Output the (X, Y) coordinate of the center of the cell containing the given text.  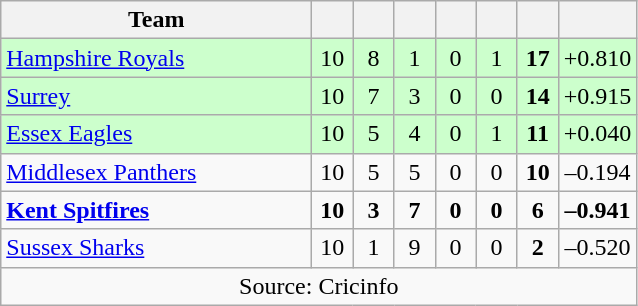
–0.941 (598, 210)
Team (156, 20)
2 (538, 248)
17 (538, 58)
+0.040 (598, 134)
+0.915 (598, 96)
+0.810 (598, 58)
Essex Eagles (156, 134)
–0.520 (598, 248)
Hampshire Royals (156, 58)
Middlesex Panthers (156, 172)
–0.194 (598, 172)
Kent Spitfires (156, 210)
Surrey (156, 96)
4 (414, 134)
Source: Cricinfo (319, 286)
9 (414, 248)
14 (538, 96)
11 (538, 134)
8 (374, 58)
6 (538, 210)
Sussex Sharks (156, 248)
